Scan for the cell matching the given text and deliver its (X, Y) coordinate at center. 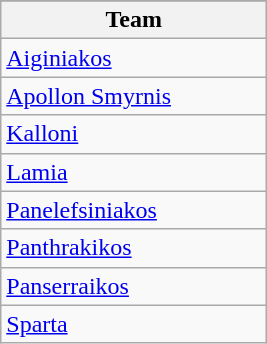
Apollon Smyrnis (134, 96)
Panthrakikos (134, 248)
Team (134, 20)
Panelefsiniakos (134, 210)
Panserraikos (134, 286)
Lamia (134, 172)
Sparta (134, 324)
Aiginiakos (134, 58)
Kalloni (134, 134)
